Determine the (x, y) coordinate at the center of the cell enclosing the given text.  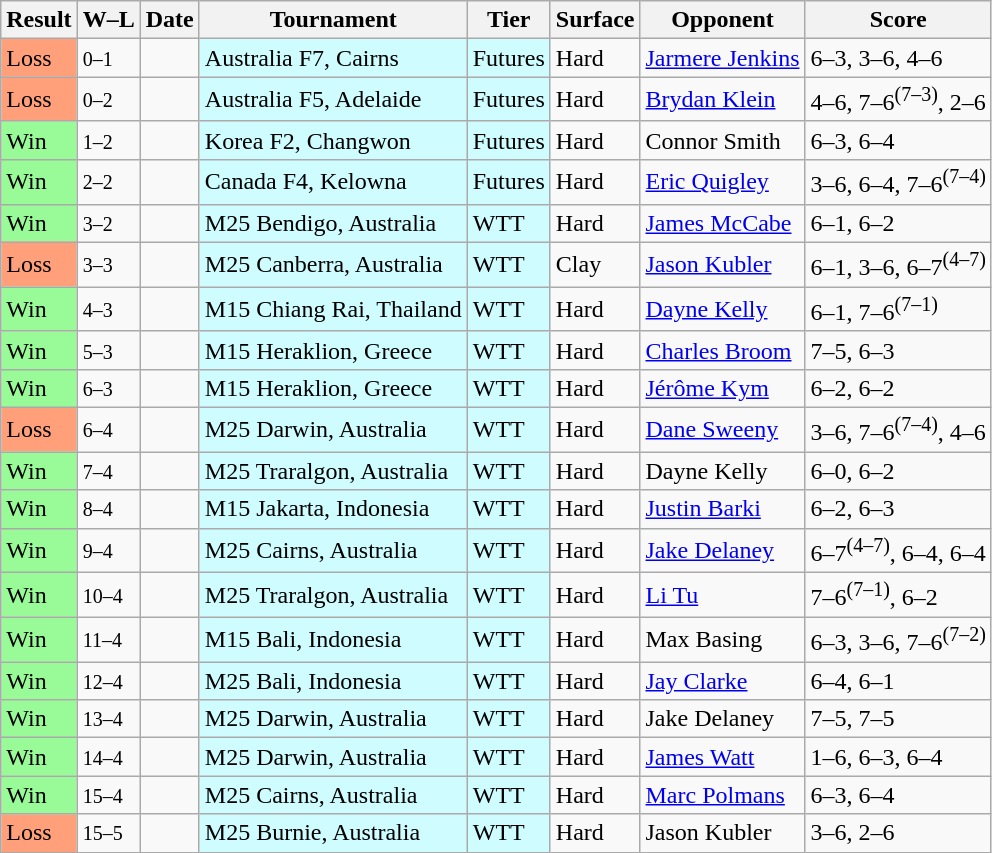
M15 Chiang Rai, Thailand (333, 310)
Tournament (333, 20)
James McCabe (722, 223)
10–4 (108, 596)
M25 Bali, Indonesia (333, 681)
Jay Clarke (722, 681)
Date (170, 20)
6–2, 6–3 (898, 509)
Australia F7, Cairns (333, 58)
6–1, 6–2 (898, 223)
6–3, 3–6, 7–6(7–2) (898, 640)
Marc Polmans (722, 795)
6–1, 3–6, 6–7(4–7) (898, 264)
3–6, 2–6 (898, 833)
Jarmere Jenkins (722, 58)
9–4 (108, 550)
2–2 (108, 182)
7–5, 6–3 (898, 350)
0–1 (108, 58)
6–3, 3–6, 4–6 (898, 58)
8–4 (108, 509)
7–4 (108, 471)
15–4 (108, 795)
3–6, 7–6(7–4), 4–6 (898, 430)
3–3 (108, 264)
M15 Jakarta, Indonesia (333, 509)
6–1, 7–6(7–1) (898, 310)
13–4 (108, 719)
Result (39, 20)
M25 Canberra, Australia (333, 264)
15–5 (108, 833)
W–L (108, 20)
7–6(7–1), 6–2 (898, 596)
Max Basing (722, 640)
12–4 (108, 681)
Brydan Klein (722, 100)
6–0, 6–2 (898, 471)
Jérôme Kym (722, 388)
0–2 (108, 100)
4–6, 7–6(7–3), 2–6 (898, 100)
Tier (508, 20)
M25 Bendigo, Australia (333, 223)
5–3 (108, 350)
6–4 (108, 430)
Surface (595, 20)
James Watt (722, 757)
3–2 (108, 223)
Opponent (722, 20)
Connor Smith (722, 140)
1–6, 6–3, 6–4 (898, 757)
Australia F5, Adelaide (333, 100)
Eric Quigley (722, 182)
7–5, 7–5 (898, 719)
Canada F4, Kelowna (333, 182)
Charles Broom (722, 350)
Justin Barki (722, 509)
Dane Sweeny (722, 430)
M25 Burnie, Australia (333, 833)
M15 Bali, Indonesia (333, 640)
6–2, 6–2 (898, 388)
Clay (595, 264)
1–2 (108, 140)
Li Tu (722, 596)
Korea F2, Changwon (333, 140)
Score (898, 20)
14–4 (108, 757)
6–3 (108, 388)
4–3 (108, 310)
6–7(4–7), 6–4, 6–4 (898, 550)
6–4, 6–1 (898, 681)
3–6, 6–4, 7–6(7–4) (898, 182)
11–4 (108, 640)
